Determine the [x, y] coordinate at the center of the cell enclosing the given text.  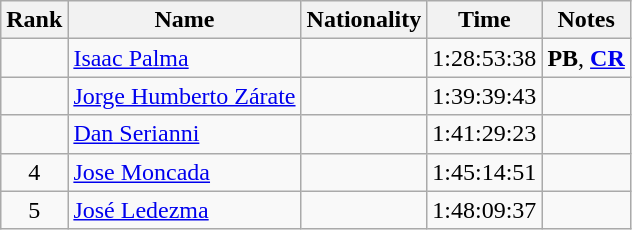
PB, CR [586, 58]
1:45:14:51 [484, 172]
5 [34, 210]
Notes [586, 20]
1:39:39:43 [484, 96]
Isaac Palma [184, 58]
1:41:29:23 [484, 134]
Rank [34, 20]
Name [184, 20]
Dan Serianni [184, 134]
Jorge Humberto Zárate [184, 96]
1:28:53:38 [484, 58]
José Ledezma [184, 210]
Time [484, 20]
Nationality [364, 20]
1:48:09:37 [484, 210]
4 [34, 172]
Jose Moncada [184, 172]
